Return the [X, Y] coordinate for the center point of the cell that contains the specified text.  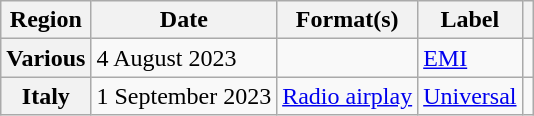
Universal [470, 96]
Label [470, 20]
Various [46, 58]
Date [184, 20]
Format(s) [348, 20]
1 September 2023 [184, 96]
4 August 2023 [184, 58]
Region [46, 20]
Radio airplay [348, 96]
Italy [46, 96]
EMI [470, 58]
